Pinpoint the cell where the given text exists, returning its (x, y) midpoint coordinate. 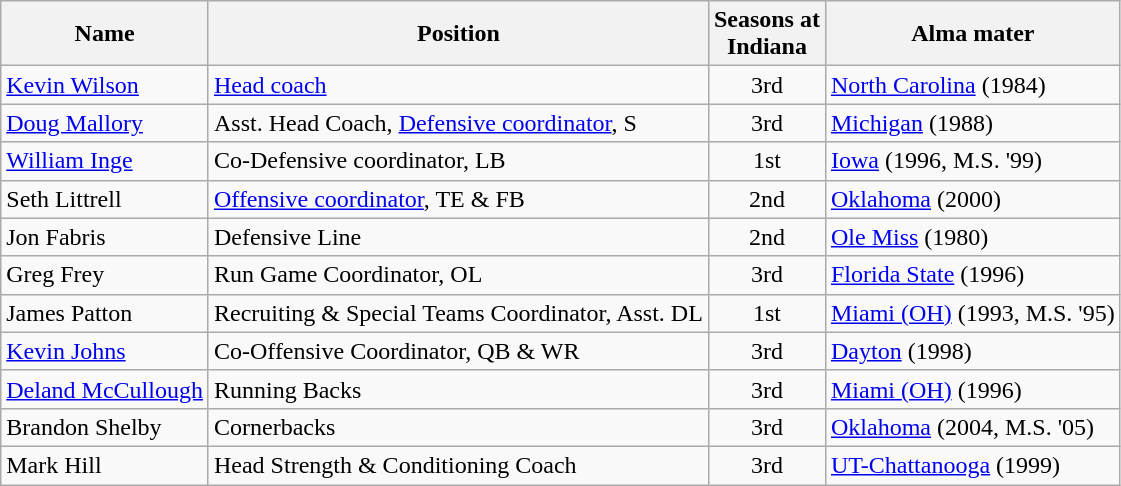
Miami (OH) (1996) (972, 389)
Recruiting & Special Teams Coordinator, Asst. DL (458, 313)
Seth Littrell (105, 199)
Florida State (1996) (972, 275)
Michigan (1988) (972, 123)
Ole Miss (1980) (972, 237)
Position (458, 34)
Defensive Line (458, 237)
Co-Offensive Coordinator, QB & WR (458, 351)
Brandon Shelby (105, 427)
Oklahoma (2000) (972, 199)
Kevin Johns (105, 351)
James Patton (105, 313)
UT-Chattanooga (1999) (972, 465)
Kevin Wilson (105, 85)
Run Game Coordinator, OL (458, 275)
Jon Fabris (105, 237)
Alma mater (972, 34)
Dayton (1998) (972, 351)
Running Backs (458, 389)
Miami (OH) (1993, M.S. '95) (972, 313)
Asst. Head Coach, Defensive coordinator, S (458, 123)
Deland McCullough (105, 389)
North Carolina (1984) (972, 85)
Head Strength & Conditioning Coach (458, 465)
Head coach (458, 85)
Offensive coordinator, TE & FB (458, 199)
Iowa (1996, M.S. '99) (972, 161)
Co-Defensive coordinator, LB (458, 161)
Oklahoma (2004, M.S. '05) (972, 427)
Doug Mallory (105, 123)
Seasons atIndiana (766, 34)
William Inge (105, 161)
Name (105, 34)
Greg Frey (105, 275)
Cornerbacks (458, 427)
Mark Hill (105, 465)
